For the text-containing cell, return its midpoint in (X, Y) coordinate format. 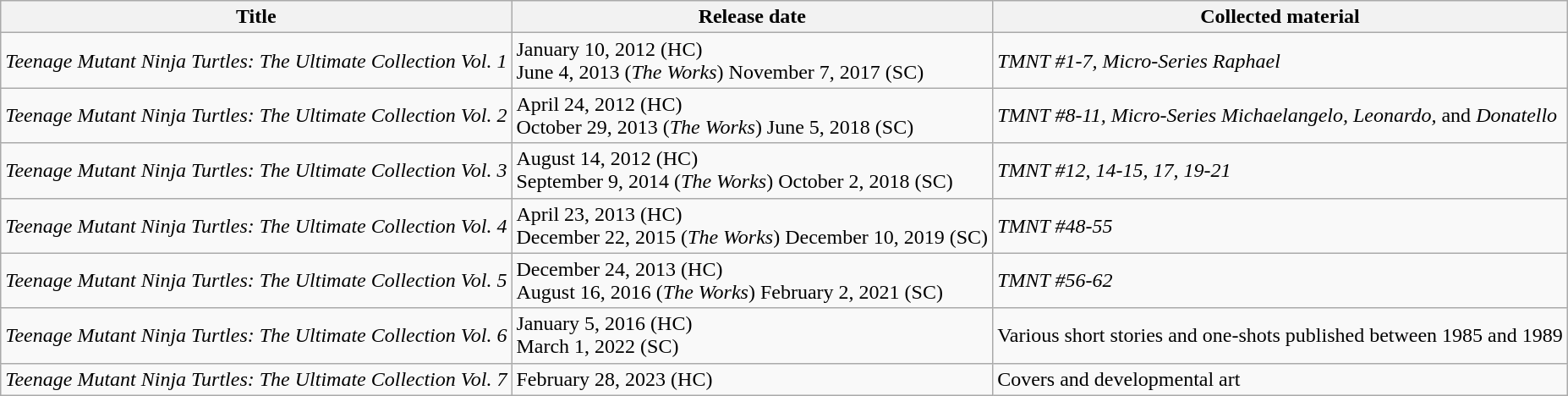
April 23, 2013 (HC)December 22, 2015 (The Works) December 10, 2019 (SC) (753, 225)
Teenage Mutant Ninja Turtles: The Ultimate Collection Vol. 3 (256, 171)
Teenage Mutant Ninja Turtles: The Ultimate Collection Vol. 4 (256, 225)
January 5, 2016 (HC)March 1, 2022 (SC) (753, 335)
April 24, 2012 (HC)October 29, 2013 (The Works) June 5, 2018 (SC) (753, 115)
Title (256, 17)
TMNT #56-62 (1280, 281)
Covers and developmental art (1280, 379)
August 14, 2012 (HC)September 9, 2014 (The Works) October 2, 2018 (SC) (753, 171)
TMNT #48-55 (1280, 225)
Teenage Mutant Ninja Turtles: The Ultimate Collection Vol. 7 (256, 379)
Teenage Mutant Ninja Turtles: The Ultimate Collection Vol. 5 (256, 281)
December 24, 2013 (HC)August 16, 2016 (The Works) February 2, 2021 (SC) (753, 281)
Collected material (1280, 17)
TMNT #12, 14-15, 17, 19-21 (1280, 171)
Various short stories and one-shots published between 1985 and 1989 (1280, 335)
Teenage Mutant Ninja Turtles: The Ultimate Collection Vol. 1 (256, 61)
January 10, 2012 (HC)June 4, 2013 (The Works) November 7, 2017 (SC) (753, 61)
Release date (753, 17)
Teenage Mutant Ninja Turtles: The Ultimate Collection Vol. 6 (256, 335)
TMNT #1-7, Micro-Series Raphael (1280, 61)
TMNT #8-11, Micro-Series Michaelangelo, Leonardo, and Donatello (1280, 115)
February 28, 2023 (HC) (753, 379)
Teenage Mutant Ninja Turtles: The Ultimate Collection Vol. 2 (256, 115)
